Pinpoint the cell where the given text exists, returning its [x, y] midpoint coordinate. 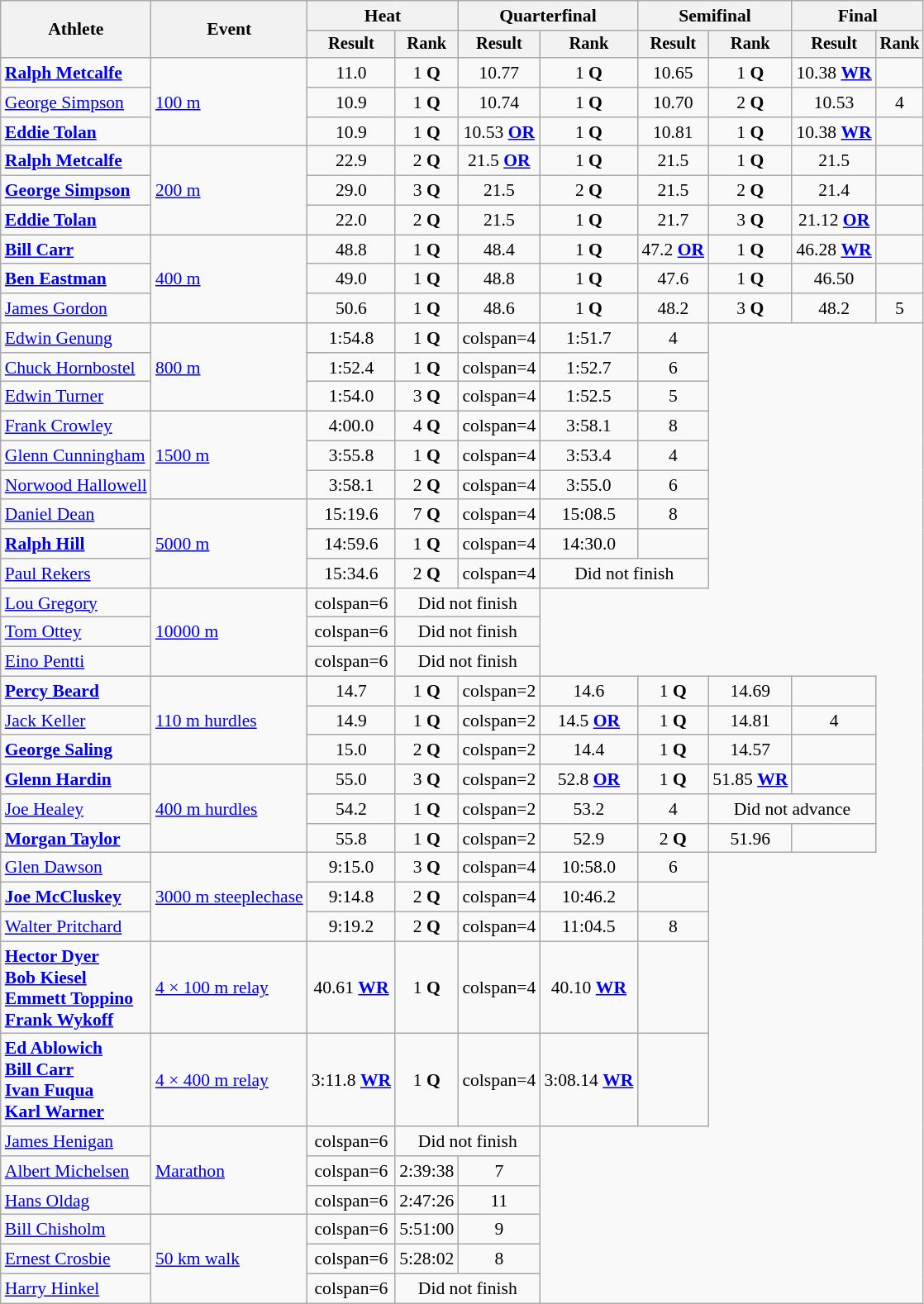
51.96 [750, 839]
Harry Hinkel [76, 1289]
Bill Chisholm [76, 1230]
9:14.8 [351, 897]
21.7 [673, 221]
Edwin Turner [76, 397]
10.53 [833, 102]
Walter Pritchard [76, 927]
200 m [230, 190]
Jack Keller [76, 721]
800 m [230, 367]
Glenn Hardin [76, 779]
Lou Gregory [76, 603]
Marathon [230, 1170]
40.61 WR [351, 988]
22.0 [351, 221]
10.70 [673, 102]
Morgan Taylor [76, 839]
55.8 [351, 839]
10.65 [673, 73]
Paul Rekers [76, 573]
10000 m [230, 633]
Ed AblowichBill CarrIvan FuquaKarl Warner [76, 1080]
4 Q [426, 426]
3:53.4 [588, 456]
Heat [383, 16]
49.0 [351, 279]
4:00.0 [351, 426]
Joe Healey [76, 809]
10.81 [673, 132]
Bill Carr [76, 250]
47.2 OR [673, 250]
1:52.5 [588, 397]
53.2 [588, 809]
Norwood Hallowell [76, 485]
48.4 [499, 250]
10.53 OR [499, 132]
2:39:38 [426, 1171]
14:59.6 [351, 544]
Edwin Genung [76, 338]
3:11.8 WR [351, 1080]
1:52.4 [351, 368]
14.69 [750, 692]
Joe McCluskey [76, 897]
Event [230, 30]
Did not advance [792, 809]
3000 m steeplechase [230, 897]
1:51.7 [588, 338]
14.9 [351, 721]
46.50 [833, 279]
5:51:00 [426, 1230]
Quarterfinal [547, 16]
29.0 [351, 191]
Chuck Hornbostel [76, 368]
48.6 [499, 308]
400 m [230, 279]
15:19.6 [351, 515]
400 m hurdles [230, 808]
21.5 OR [499, 161]
1:52.7 [588, 368]
21.12 OR [833, 221]
11 [499, 1201]
10.77 [499, 73]
James Henigan [76, 1141]
52.9 [588, 839]
Eino Pentti [76, 662]
4 × 100 m relay [230, 988]
5:28:02 [426, 1259]
George Saling [76, 750]
Tom Ottey [76, 632]
11.0 [351, 73]
10:58.0 [588, 868]
14.57 [750, 750]
10:46.2 [588, 897]
46.28 WR [833, 250]
Ben Eastman [76, 279]
Daniel Dean [76, 515]
Ernest Crosbie [76, 1259]
1500 m [230, 456]
Albert Michelsen [76, 1171]
14:30.0 [588, 544]
54.2 [351, 809]
Glenn Cunningham [76, 456]
Semifinal [714, 16]
47.6 [673, 279]
Frank Crowley [76, 426]
11:04.5 [588, 927]
Glen Dawson [76, 868]
15:34.6 [351, 573]
50 km walk [230, 1259]
4 × 400 m relay [230, 1080]
50.6 [351, 308]
52.8 OR [588, 779]
Athlete [76, 30]
14.6 [588, 692]
14.5 OR [588, 721]
3:55.0 [588, 485]
14.7 [351, 692]
1:54.8 [351, 338]
100 m [230, 102]
14.81 [750, 721]
James Gordon [76, 308]
55.0 [351, 779]
9:15.0 [351, 868]
14.4 [588, 750]
51.85 WR [750, 779]
5000 m [230, 544]
9 [499, 1230]
7 Q [426, 515]
40.10 WR [588, 988]
10.74 [499, 102]
15:08.5 [588, 515]
7 [499, 1171]
3:08.14 WR [588, 1080]
Ralph Hill [76, 544]
9:19.2 [351, 927]
Percy Beard [76, 692]
2:47:26 [426, 1201]
Hans Oldag [76, 1201]
3:55.8 [351, 456]
1:54.0 [351, 397]
Final [858, 16]
22.9 [351, 161]
Hector DyerBob KieselEmmett ToppinoFrank Wykoff [76, 988]
21.4 [833, 191]
15.0 [351, 750]
110 m hurdles [230, 721]
